Capture the cell that displays the provided text and extract its [x, y] central coordinate. 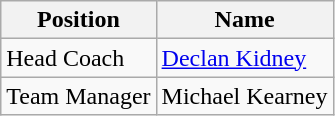
Head Coach [78, 58]
Michael Kearney [244, 96]
Team Manager [78, 96]
Name [244, 20]
Declan Kidney [244, 58]
Position [78, 20]
